Determine the (X, Y) coordinate at the center of the cell enclosing the given text.  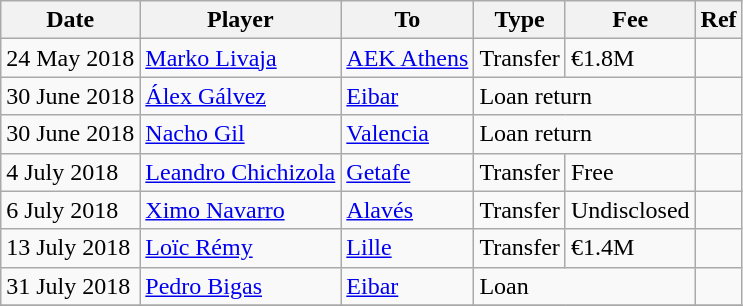
AEK Athens (408, 58)
31 July 2018 (70, 286)
To (408, 20)
Fee (630, 20)
Getafe (408, 172)
Loan (584, 286)
24 May 2018 (70, 58)
Alavés (408, 210)
4 July 2018 (70, 172)
Date (70, 20)
Álex Gálvez (240, 96)
Marko Livaja (240, 58)
6 July 2018 (70, 210)
Nacho Gil (240, 134)
Loïc Rémy (240, 248)
Ximo Navarro (240, 210)
Pedro Bigas (240, 286)
Ref (718, 20)
Lille (408, 248)
Type (520, 20)
Undisclosed (630, 210)
Player (240, 20)
Free (630, 172)
Leandro Chichizola (240, 172)
€1.4M (630, 248)
Valencia (408, 134)
13 July 2018 (70, 248)
€1.8M (630, 58)
